For the text-containing cell, return its midpoint in [X, Y] coordinate format. 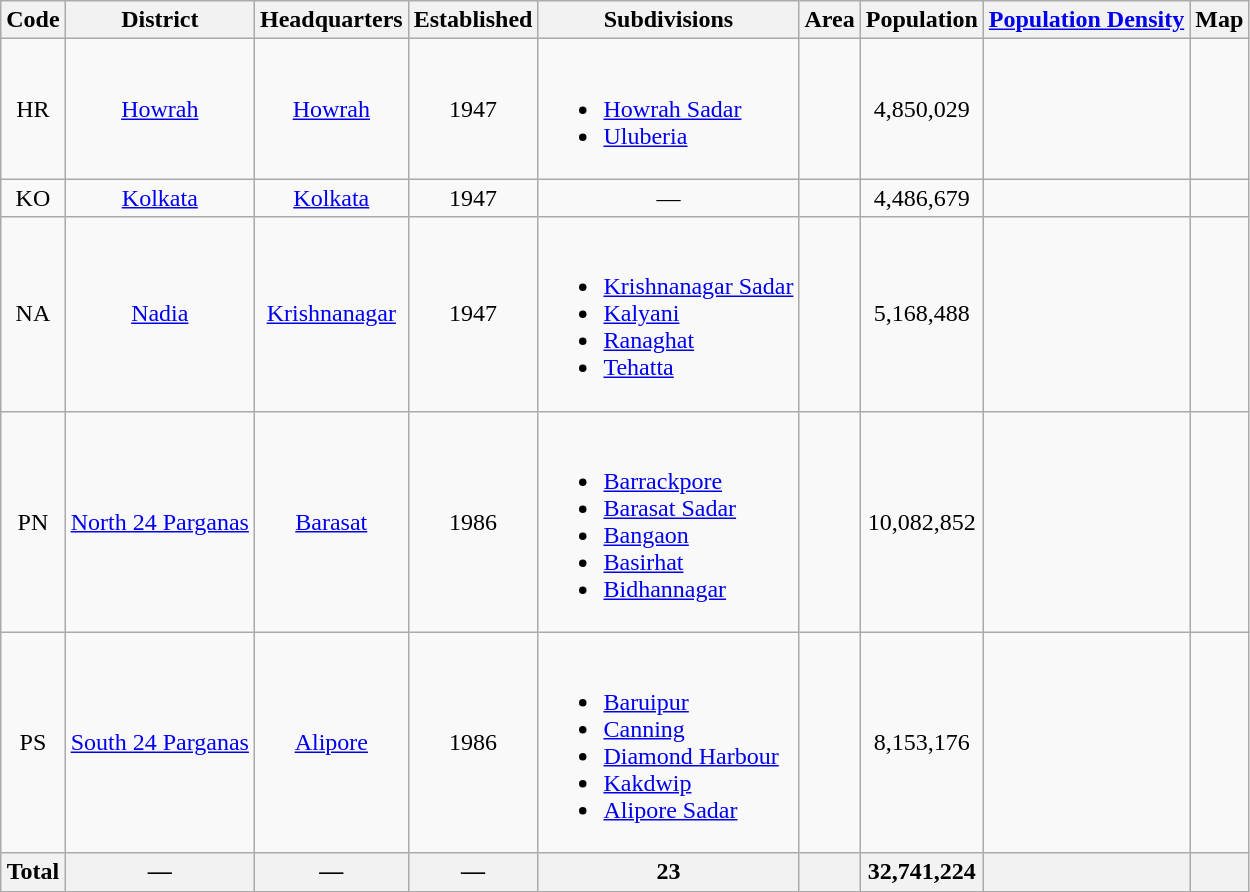
Alipore [331, 742]
4,850,029 [922, 109]
8,153,176 [922, 742]
Krishnanagar [331, 314]
Subdivisions [668, 20]
Nadia [160, 314]
5,168,488 [922, 314]
Barasat [331, 522]
10,082,852 [922, 522]
NA [33, 314]
KO [33, 198]
Headquarters [331, 20]
Total [33, 872]
Code [33, 20]
District [160, 20]
South 24 Parganas [160, 742]
PN [33, 522]
Established [473, 20]
Population [922, 20]
Howrah SadarUluberia [668, 109]
BarrackporeBarasat SadarBangaonBasirhatBidhannagar [668, 522]
32,741,224 [922, 872]
North 24 Parganas [160, 522]
Map [1220, 20]
23 [668, 872]
Area [830, 20]
BaruipurCanningDiamond HarbourKakdwipAlipore Sadar [668, 742]
Krishnanagar SadarKalyaniRanaghatTehatta [668, 314]
Population Density [1086, 20]
PS [33, 742]
HR [33, 109]
4,486,679 [922, 198]
